Determine the [x, y] coordinate at the center of the cell enclosing the given text.  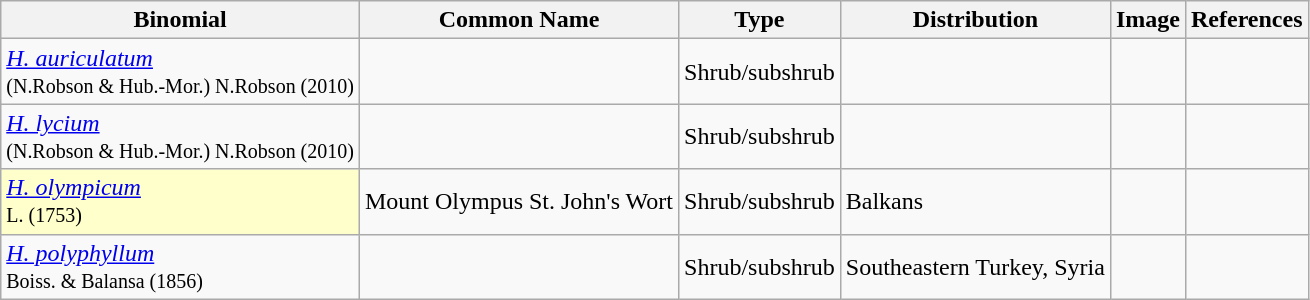
References [1246, 20]
H. auriculatum(N.Robson & Hub.-Mor.) N.Robson (2010) [180, 72]
H. polyphyllumBoiss. & Balansa (1856) [180, 266]
H. lycium(N.Robson & Hub.-Mor.) N.Robson (2010) [180, 136]
Binomial [180, 20]
Image [1148, 20]
Common Name [518, 20]
Mount Olympus St. John's Wort [518, 202]
H. olympicumL. (1753) [180, 202]
Distribution [975, 20]
Southeastern Turkey, Syria [975, 266]
Balkans [975, 202]
Type [760, 20]
